Capture the cell that displays the provided text and extract its [x, y] central coordinate. 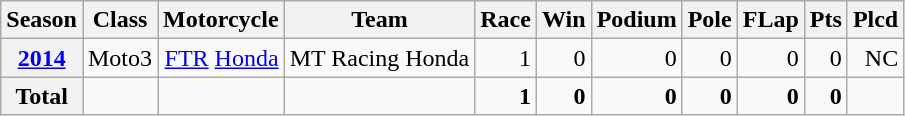
Podium [636, 20]
Motorcycle [222, 20]
NC [875, 58]
2014 [42, 58]
FTR Honda [222, 58]
Race [506, 20]
MT Racing Honda [380, 58]
Season [42, 20]
Moto3 [120, 58]
Pts [826, 20]
Team [380, 20]
Win [564, 20]
Pole [710, 20]
Plcd [875, 20]
Class [120, 20]
Total [42, 96]
FLap [770, 20]
